Determine the (X, Y) coordinate at the center of the cell enclosing the given text.  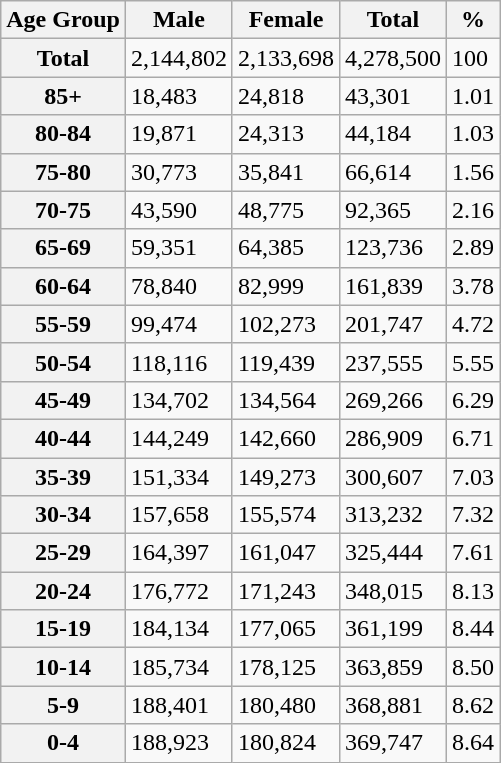
59,351 (178, 248)
4,278,500 (394, 58)
161,047 (286, 553)
151,334 (178, 477)
119,439 (286, 362)
43,590 (178, 210)
8.13 (474, 591)
134,564 (286, 400)
99,474 (178, 324)
65-69 (64, 248)
64,385 (286, 248)
70-75 (64, 210)
176,772 (178, 591)
24,313 (286, 134)
201,747 (394, 324)
6.29 (474, 400)
20-24 (64, 591)
48,775 (286, 210)
269,266 (394, 400)
35-39 (64, 477)
7.03 (474, 477)
5-9 (64, 705)
8.62 (474, 705)
50-54 (64, 362)
24,818 (286, 96)
180,824 (286, 743)
1.03 (474, 134)
35,841 (286, 172)
82,999 (286, 286)
30,773 (178, 172)
313,232 (394, 515)
325,444 (394, 553)
2,133,698 (286, 58)
185,734 (178, 667)
177,065 (286, 629)
363,859 (394, 667)
118,116 (178, 362)
142,660 (286, 438)
10-14 (64, 667)
7.32 (474, 515)
102,273 (286, 324)
55-59 (64, 324)
% (474, 20)
2,144,802 (178, 58)
188,401 (178, 705)
15-19 (64, 629)
8.50 (474, 667)
1.01 (474, 96)
43,301 (394, 96)
144,249 (178, 438)
0-4 (64, 743)
123,736 (394, 248)
100 (474, 58)
66,614 (394, 172)
4.72 (474, 324)
3.78 (474, 286)
171,243 (286, 591)
6.71 (474, 438)
361,199 (394, 629)
85+ (64, 96)
8.64 (474, 743)
368,881 (394, 705)
Age Group (64, 20)
40-44 (64, 438)
2.16 (474, 210)
180,480 (286, 705)
149,273 (286, 477)
157,658 (178, 515)
348,015 (394, 591)
286,909 (394, 438)
78,840 (178, 286)
184,134 (178, 629)
92,365 (394, 210)
25-29 (64, 553)
60-64 (64, 286)
369,747 (394, 743)
2.89 (474, 248)
8.44 (474, 629)
7.61 (474, 553)
161,839 (394, 286)
18,483 (178, 96)
178,125 (286, 667)
134,702 (178, 400)
30-34 (64, 515)
155,574 (286, 515)
Male (178, 20)
80-84 (64, 134)
164,397 (178, 553)
300,607 (394, 477)
1.56 (474, 172)
188,923 (178, 743)
44,184 (394, 134)
19,871 (178, 134)
Female (286, 20)
45-49 (64, 400)
5.55 (474, 362)
237,555 (394, 362)
75-80 (64, 172)
